For the text-containing cell, return its midpoint in (X, Y) coordinate format. 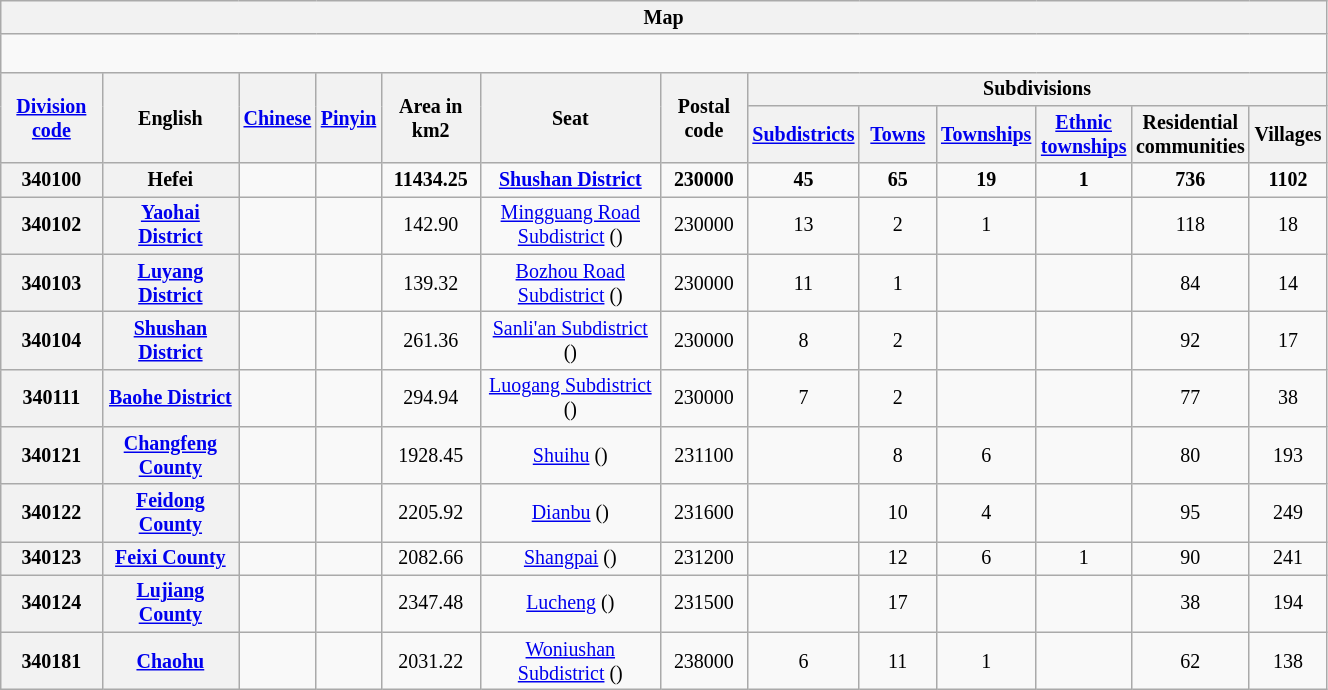
231600 (704, 512)
19 (986, 180)
1928.45 (430, 456)
Map (664, 18)
Hefei (170, 180)
118 (1190, 226)
238000 (704, 662)
340100 (52, 180)
340122 (52, 512)
294.94 (430, 398)
138 (1288, 662)
Shuihu () (570, 456)
Yaohai District (170, 226)
Feixi County (170, 558)
Lujiang County (170, 604)
340103 (52, 282)
340121 (52, 456)
Changfeng County (170, 456)
2347.48 (430, 604)
Baohe District (170, 398)
14 (1288, 282)
2082.66 (430, 558)
Subdistricts (804, 134)
142.90 (430, 226)
Chinese (278, 118)
Chaohu (170, 662)
Luyang District (170, 282)
Sanli'an Subdistrict () (570, 340)
65 (898, 180)
261.36 (430, 340)
84 (1190, 282)
95 (1190, 512)
Villages (1288, 134)
2031.22 (430, 662)
90 (1190, 558)
193 (1288, 456)
241 (1288, 558)
340111 (52, 398)
194 (1288, 604)
Shangpai () (570, 558)
Mingguang Road Subdistrict () (570, 226)
Ethnic townships (1084, 134)
77 (1190, 398)
Luogang Subdistrict () (570, 398)
340123 (52, 558)
7 (804, 398)
4 (986, 512)
736 (1190, 180)
340102 (52, 226)
Area in km2 (430, 118)
Bozhou Road Subdistrict () (570, 282)
11434.25 (430, 180)
231100 (704, 456)
English (170, 118)
Postal code (704, 118)
Division code (52, 118)
Towns (898, 134)
Lucheng () (570, 604)
2205.92 (430, 512)
Feidong County (170, 512)
340124 (52, 604)
13 (804, 226)
Woniushan Subdistrict () (570, 662)
231200 (704, 558)
249 (1288, 512)
12 (898, 558)
45 (804, 180)
80 (1190, 456)
Subdivisions (1038, 90)
139.32 (430, 282)
231500 (704, 604)
Residential communities (1190, 134)
340104 (52, 340)
Seat (570, 118)
1102 (1288, 180)
92 (1190, 340)
62 (1190, 662)
Dianbu () (570, 512)
340181 (52, 662)
Pinyin (348, 118)
10 (898, 512)
18 (1288, 226)
Townships (986, 134)
